Locate the cell with the specified text and output its (X, Y) center coordinate. 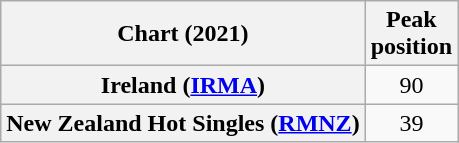
39 (411, 123)
New Zealand Hot Singles (RMNZ) (183, 123)
Peakposition (411, 34)
Ireland (IRMA) (183, 85)
90 (411, 85)
Chart (2021) (183, 34)
